Detect which cell encompasses the target text, then output its (X, Y) center coordinate. 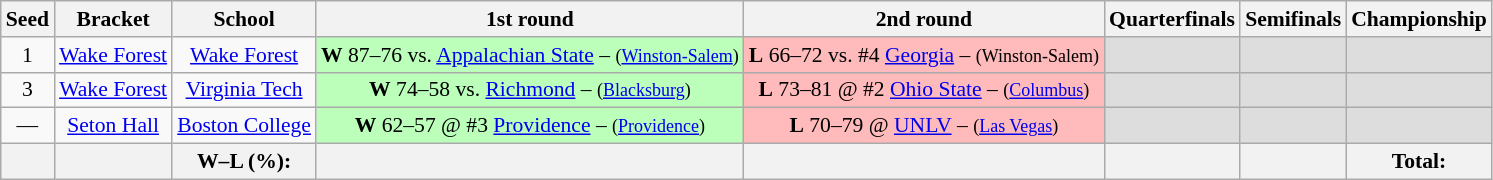
L 66–72 vs. #4 Georgia – (Winston-Salem) (924, 55)
Bracket (113, 19)
W 74–58 vs. Richmond – (Blacksburg) (530, 90)
Championship (1419, 19)
Semifinals (1293, 19)
3 (28, 90)
— (28, 126)
W 62–57 @ #3 Providence – (Providence) (530, 126)
Seed (28, 19)
L 70–79 @ UNLV – (Las Vegas) (924, 126)
W 87–76 vs. Appalachian State – (Winston-Salem) (530, 55)
L 73–81 @ #2 Ohio State – (Columbus) (924, 90)
1 (28, 55)
Virginia Tech (244, 90)
Seton Hall (113, 126)
Quarterfinals (1172, 19)
1st round (530, 19)
School (244, 19)
W–L (%): (244, 162)
Total: (1419, 162)
2nd round (924, 19)
Boston College (244, 126)
